Capture the cell that displays the provided text and extract its (x, y) central coordinate. 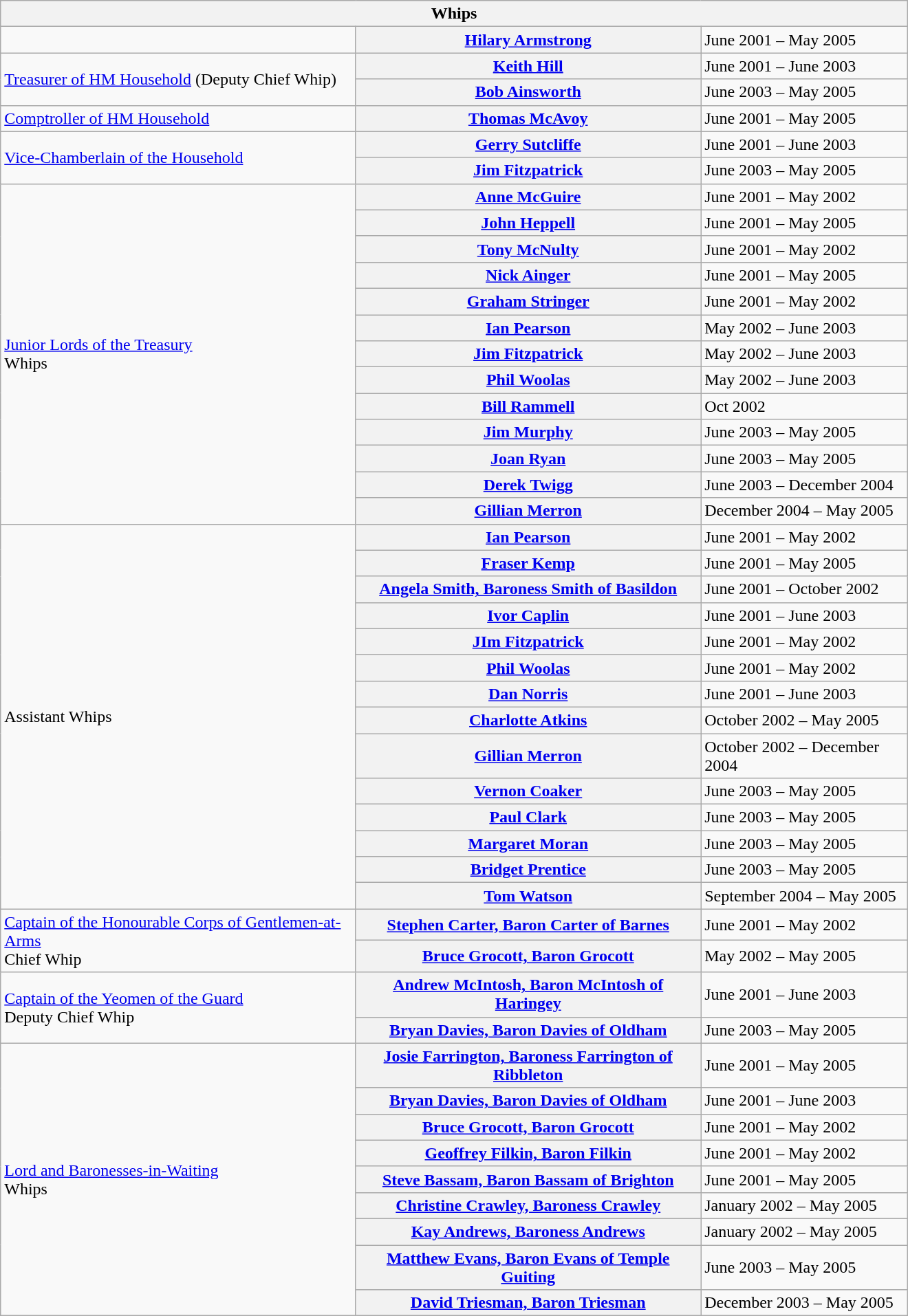
Tony McNulty (528, 249)
Margaret Moran (528, 844)
Dan Norris (528, 694)
Junior Lords of the TreasuryWhips (178, 353)
Nick Ainger (528, 275)
Kay Andrews, Baroness Andrews (528, 1231)
December 2004 – May 2005 (805, 511)
Steve Bassam, Baron Bassam of Brighton (528, 1179)
Tom Watson (528, 896)
Bob Ainsworth (528, 92)
David Triesman, Baron Triesman (528, 1303)
Comptroller of HM Household (178, 118)
JIm Fitzpatrick (528, 641)
May 2002 – May 2005 (805, 956)
Captain of the Yeomen of the GuardDeputy Chief Whip (178, 1008)
June 2003 – December 2004 (805, 485)
John Heppell (528, 223)
Oct 2002 (805, 406)
Bill Rammell (528, 406)
Josie Farrington, Baroness Farrington of Ribbleton (528, 1066)
Assistant Whips (178, 716)
Angela Smith, Baroness Smith of Basildon (528, 589)
Vernon Coaker (528, 791)
Ivor Caplin (528, 615)
Lord and Baronesses-in-WaitingWhips (178, 1180)
Bridget Prentice (528, 870)
Stephen Carter, Baron Carter of Barnes (528, 925)
Vice-Chamberlain of the Household (178, 157)
Joan Ryan (528, 459)
June 2001 – October 2002 (805, 589)
September 2004 – May 2005 (805, 896)
Hilary Armstrong (528, 40)
Graham Stringer (528, 301)
Charlotte Atkins (528, 720)
Geoffrey Filkin, Baron Filkin (528, 1153)
Paul Clark (528, 818)
Fraser Kemp (528, 563)
Captain of the Honourable Corps of Gentlemen-at-ArmsChief Whip (178, 941)
Whips (454, 14)
Jim Murphy (528, 432)
Anne McGuire (528, 197)
Treasurer of HM Household (Deputy Chief Whip) (178, 79)
Keith Hill (528, 66)
Gerry Sutcliffe (528, 144)
Christine Crawley, Baroness Crawley (528, 1205)
Andrew McIntosh, Baron McIntosh of Haringey (528, 994)
Thomas McAvoy (528, 118)
October 2002 – December 2004 (805, 755)
December 2003 – May 2005 (805, 1303)
Derek Twigg (528, 485)
October 2002 – May 2005 (805, 720)
Matthew Evans, Baron Evans of Temple Guiting (528, 1266)
